Return the (X, Y) coordinate for the center point of the cell that contains the specified text.  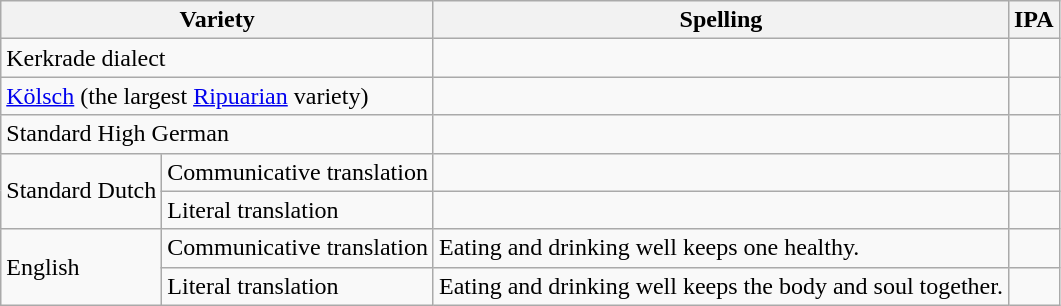
Standard Dutch (82, 191)
Spelling (720, 20)
Variety (218, 20)
Standard High German (218, 134)
English (82, 267)
IPA (1034, 20)
Kölsch (the largest Ripuarian variety) (218, 96)
Eating and drinking well keeps one healthy. (720, 248)
Eating and drinking well keeps the body and soul together. (720, 286)
Kerkrade dialect (218, 58)
